Return the [X, Y] coordinate for the center point of the cell that contains the specified text.  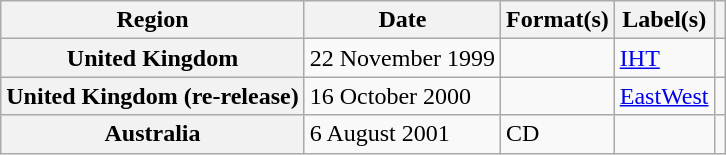
CD [558, 134]
Date [402, 20]
6 August 2001 [402, 134]
United Kingdom (re-release) [152, 96]
16 October 2000 [402, 96]
Label(s) [664, 20]
United Kingdom [152, 58]
IHT [664, 58]
EastWest [664, 96]
Format(s) [558, 20]
Australia [152, 134]
22 November 1999 [402, 58]
Region [152, 20]
